Return the (x, y) coordinate for the center point of the cell that contains the specified text.  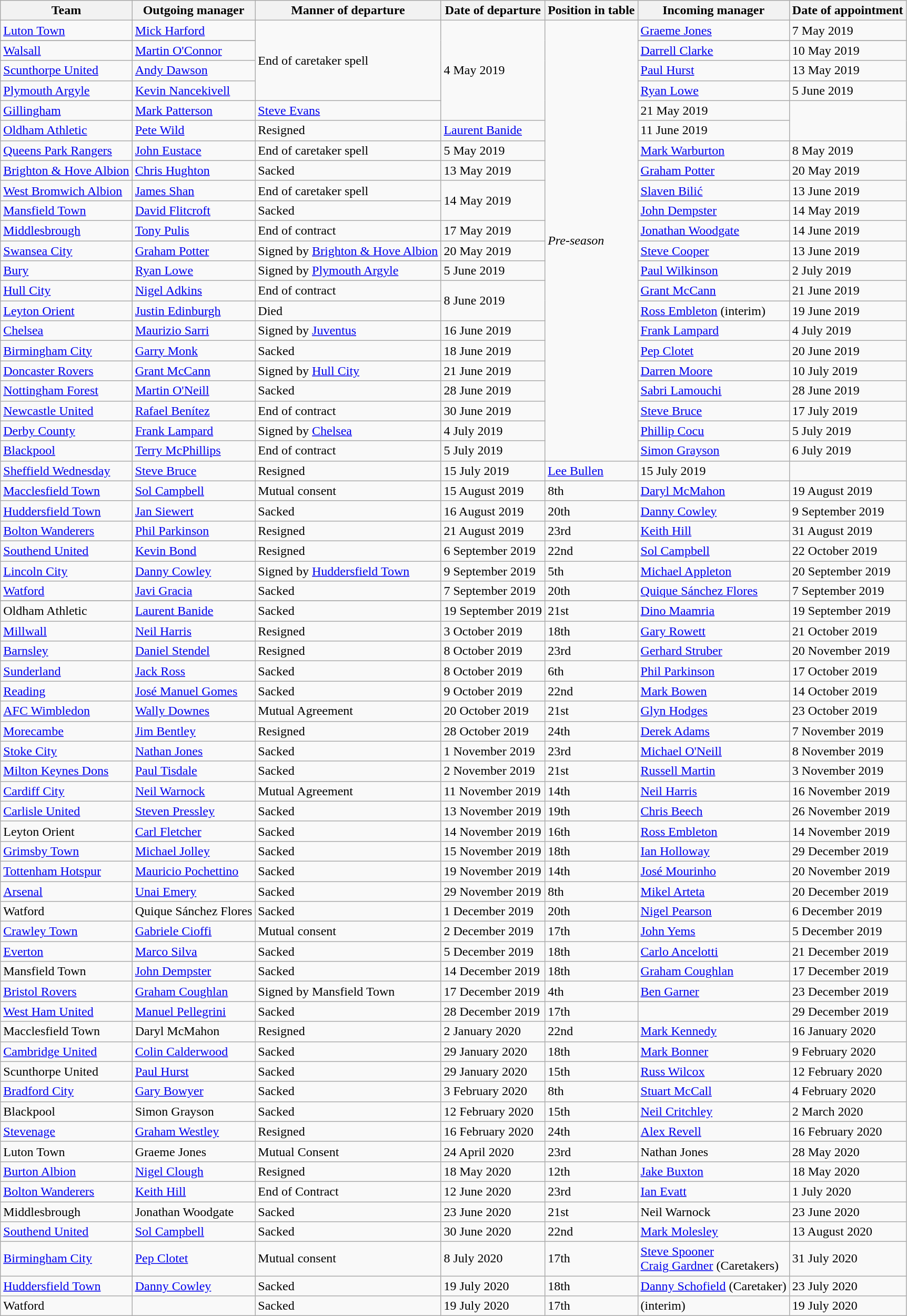
Ross Embleton (interim) (713, 311)
9 October 2019 (493, 691)
Colin Calderwood (194, 1051)
Nigel Pearson (713, 912)
Mark Patterson (194, 110)
16 August 2019 (493, 511)
8 June 2019 (493, 301)
Darrell Clarke (713, 50)
Dino Maamria (713, 611)
José Mourinho (713, 871)
Justin Edinburgh (194, 311)
Maurizio Sarri (194, 331)
11 June 2019 (713, 130)
Doncaster Rovers (66, 371)
Brighton & Hove Albion (66, 170)
Marco Silva (194, 951)
Gary Bowyer (194, 1091)
Incoming manager (713, 11)
Steven Pressley (194, 811)
16 January 2020 (848, 1031)
1 December 2019 (493, 912)
Darren Moore (713, 371)
Mikel Arteta (713, 892)
Kevin Bond (194, 551)
Ross Embleton (713, 831)
Queens Park Rangers (66, 150)
Signed by Juventus (348, 331)
Derek Adams (713, 731)
James Shan (194, 190)
Unai Emery (194, 892)
21 August 2019 (493, 531)
Morecambe (66, 731)
1 July 2020 (848, 1191)
Garry Monk (194, 351)
20 October 2019 (493, 711)
Team (66, 11)
Daniel Stendel (194, 651)
16 June 2019 (493, 331)
Everton (66, 951)
John Yems (713, 932)
Newcastle United (66, 411)
23 July 2020 (848, 1286)
Signed by Huddersfield Town (348, 571)
14 October 2019 (848, 691)
3 February 2020 (493, 1091)
2 March 2020 (848, 1111)
José Manuel Gomes (194, 691)
4 February 2020 (848, 1091)
Tony Pulis (194, 230)
Pete Wild (194, 130)
13 August 2020 (848, 1232)
5th (591, 571)
16th (591, 831)
31 July 2020 (848, 1259)
Position in table (591, 11)
4th (591, 991)
Tottenham Hotspur (66, 871)
Steve Cooper (713, 251)
John Eustace (194, 150)
Mark Warburton (713, 150)
Phillip Cocu (713, 431)
16 November 2019 (848, 791)
Mutual Consent (348, 1151)
Jack Ross (194, 671)
Mick Harford (194, 31)
Ben Garner (713, 991)
Mark Molesley (713, 1232)
Lee Bullen (591, 471)
21 May 2019 (713, 110)
Signed by Mansfield Town (348, 991)
Pre-season (591, 241)
15 August 2019 (493, 491)
2 December 2019 (493, 932)
Jake Buxton (713, 1171)
Bury (66, 271)
23 October 2019 (848, 711)
Carlisle United (66, 811)
2 November 2019 (493, 771)
Died (348, 311)
Gary Rowett (713, 631)
21 December 2019 (848, 951)
Carlo Ancelotti (713, 951)
12th (591, 1171)
30 June 2020 (493, 1232)
Russ Wilcox (713, 1071)
Date of appointment (848, 11)
Michael O'Neill (713, 751)
18 June 2019 (493, 351)
Kevin Nancekivell (194, 90)
Bristol Rovers (66, 991)
9 February 2020 (848, 1051)
Mark Kennedy (713, 1031)
Arsenal (66, 892)
Steve Evans (348, 110)
7 May 2019 (848, 31)
Stuart McCall (713, 1091)
Ian Holloway (713, 851)
30 June 2019 (493, 411)
Manuel Pellegrini (194, 1011)
Steve Spooner Craig Gardner (Caretakers) (713, 1259)
Graham Westley (194, 1131)
19 August 2019 (848, 491)
Signed by Chelsea (348, 431)
Barnsley (66, 651)
29 November 2019 (493, 892)
Cambridge United (66, 1051)
Slaven Bilić (713, 190)
11 November 2019 (493, 791)
19 November 2019 (493, 871)
Ian Evatt (713, 1191)
20 December 2019 (848, 892)
Martin O'Connor (194, 50)
Nigel Clough (194, 1171)
5 May 2019 (493, 150)
Mark Bonner (713, 1051)
Signed by Brighton & Hove Albion (348, 251)
Signed by Plymouth Argyle (348, 271)
(interim) (713, 1306)
28 December 2019 (493, 1011)
Sabri Lamouchi (713, 391)
Milton Keynes Dons (66, 771)
Neil Critchley (713, 1111)
Andy Dawson (194, 70)
West Bromwich Albion (66, 190)
Mauricio Pochettino (194, 871)
Terry McPhillips (194, 451)
Plymouth Argyle (66, 90)
10 May 2019 (848, 50)
1 November 2019 (493, 751)
3 October 2019 (493, 631)
End of Contract (348, 1191)
28 May 2020 (848, 1151)
20 September 2019 (848, 571)
Martin O'Neill (194, 391)
Danny Schofield (Caretaker) (713, 1286)
Lincoln City (66, 571)
14 December 2019 (493, 971)
Millwall (66, 631)
Bradford City (66, 1091)
West Ham United (66, 1011)
23 December 2019 (848, 991)
24 April 2020 (493, 1151)
Michael Jolley (194, 851)
7 November 2019 (848, 731)
Jan Siewert (194, 511)
6 July 2019 (848, 451)
3 November 2019 (848, 771)
Sheffield Wednesday (66, 471)
David Flitcroft (194, 210)
Paul Wilkinson (713, 271)
15 November 2019 (493, 851)
22 October 2019 (848, 551)
Hull City (66, 291)
Stevenage (66, 1131)
13 November 2019 (493, 811)
26 November 2019 (848, 811)
8 July 2020 (493, 1259)
Nottingham Forest (66, 391)
28 October 2019 (493, 731)
Sunderland (66, 671)
6 December 2019 (848, 912)
19th (591, 811)
Gabriele Cioffi (194, 932)
Michael Appleton (713, 571)
2 January 2020 (493, 1031)
Derby County (66, 431)
Chris Beech (713, 811)
Walsall (66, 50)
12 June 2020 (493, 1191)
Jim Bentley (194, 731)
Javi Gracia (194, 591)
Outgoing manager (194, 11)
Grimsby Town (66, 851)
Burton Albion (66, 1171)
4 May 2019 (493, 70)
Crawley Town (66, 932)
Chris Hughton (194, 170)
Mark Bowen (713, 691)
Gillingham (66, 110)
17 July 2019 (848, 411)
20 June 2019 (848, 351)
Stoke City (66, 751)
31 August 2019 (848, 531)
Manner of departure (348, 11)
Signed by Hull City (348, 371)
Swansea City (66, 251)
Carl Fletcher (194, 831)
Rafael Benítez (194, 411)
Chelsea (66, 331)
10 July 2019 (848, 371)
Wally Downes (194, 711)
Reading (66, 691)
Paul Tisdale (194, 771)
Alex Revell (713, 1131)
14 June 2019 (848, 230)
6th (591, 671)
Gerhard Struber (713, 651)
Cardiff City (66, 791)
19 June 2019 (848, 311)
8 May 2019 (848, 150)
6 September 2019 (493, 551)
AFC Wimbledon (66, 711)
8 November 2019 (848, 751)
Glyn Hodges (713, 711)
17 October 2019 (848, 671)
2 July 2019 (848, 271)
17 May 2019 (493, 230)
Date of departure (493, 11)
Nigel Adkins (194, 291)
21 October 2019 (848, 631)
Russell Martin (713, 771)
